Find where the given text appears and provide that cell's center as [X, Y] coordinate. 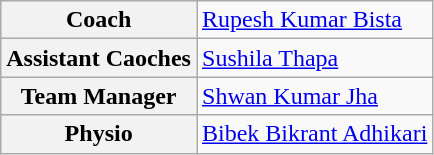
Sushila Thapa [314, 58]
Assistant Caoches [99, 58]
Coach [99, 20]
Rupesh Kumar Bista [314, 20]
Team Manager [99, 96]
Shwan Kumar Jha [314, 96]
Physio [99, 134]
Bibek Bikrant Adhikari [314, 134]
